Extract the [x, y] coordinate from the center of the cell holding the provided text.  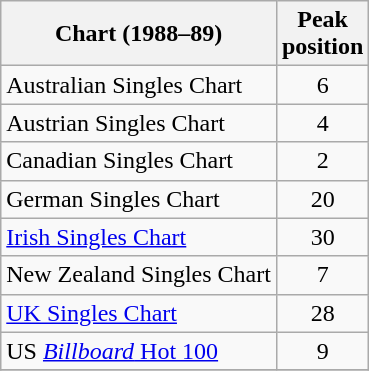
7 [322, 275]
2 [322, 161]
20 [322, 199]
German Singles Chart [139, 199]
UK Singles Chart [139, 313]
28 [322, 313]
Australian Singles Chart [139, 85]
6 [322, 85]
Chart (1988–89) [139, 34]
Canadian Singles Chart [139, 161]
4 [322, 123]
9 [322, 351]
New Zealand Singles Chart [139, 275]
Peakposition [322, 34]
30 [322, 237]
Austrian Singles Chart [139, 123]
Irish Singles Chart [139, 237]
US Billboard Hot 100 [139, 351]
